Output the [X, Y] coordinate of the center of the cell containing the given text.  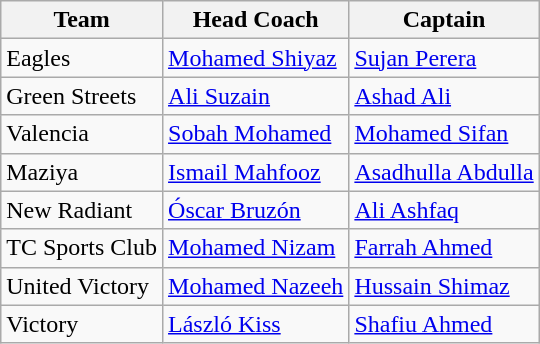
Ashad Ali [444, 96]
Mohamed Sifan [444, 134]
Head Coach [256, 20]
TC Sports Club [82, 248]
Sujan Perera [444, 58]
Eagles [82, 58]
Ali Ashfaq [444, 210]
László Kiss [256, 324]
Maziya [82, 172]
Asadhulla Abdulla [444, 172]
Mohamed Shiyaz [256, 58]
Farrah Ahmed [444, 248]
Shafiu Ahmed [444, 324]
Mohamed Nazeeh [256, 286]
Ismail Mahfooz [256, 172]
Valencia [82, 134]
Mohamed Nizam [256, 248]
Team [82, 20]
New Radiant [82, 210]
Hussain Shimaz [444, 286]
Green Streets [82, 96]
Ali Suzain [256, 96]
Captain [444, 20]
United Victory [82, 286]
Óscar Bruzón [256, 210]
Victory [82, 324]
Sobah Mohamed [256, 134]
